Determine the (x, y) coordinate at the center of the cell enclosing the given text.  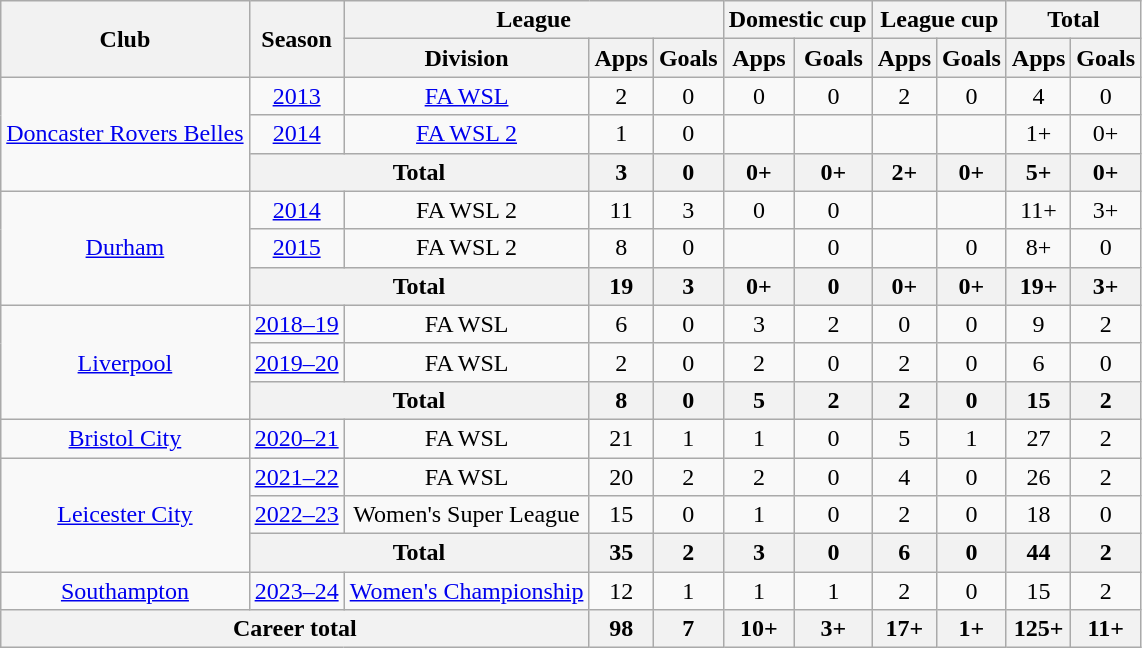
2021–22 (296, 477)
18 (1038, 515)
7 (688, 629)
Division (466, 58)
Season (296, 39)
Bristol City (125, 438)
21 (621, 438)
League cup (939, 20)
Leicester City (125, 515)
2018–19 (296, 324)
10+ (759, 629)
2+ (904, 172)
12 (621, 591)
19+ (1038, 286)
125+ (1038, 629)
2013 (296, 96)
Southampton (125, 591)
2019–20 (296, 362)
Doncaster Rovers Belles (125, 134)
Women's Championship (466, 591)
Club (125, 39)
Domestic cup (798, 20)
2015 (296, 248)
2022–23 (296, 515)
11 (621, 210)
17+ (904, 629)
9 (1038, 324)
44 (1038, 553)
2020–21 (296, 438)
27 (1038, 438)
Durham (125, 248)
5+ (1038, 172)
20 (621, 477)
Liverpool (125, 362)
Career total (295, 629)
26 (1038, 477)
8+ (1038, 248)
Women's Super League (466, 515)
98 (621, 629)
League (534, 20)
2023–24 (296, 591)
19 (621, 286)
35 (621, 553)
